Return the [X, Y] coordinate for the center point of the cell that contains the specified text.  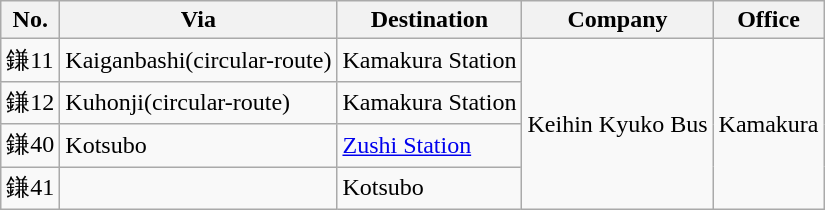
鎌11 [30, 60]
Office [768, 20]
鎌41 [30, 188]
Via [198, 20]
Kaiganbashi(circular-route) [198, 60]
Kamakura [768, 124]
No. [30, 20]
Zushi Station [430, 146]
鎌40 [30, 146]
Destination [430, 20]
Keihin Kyuko Bus [618, 124]
Kuhonji(circular-route) [198, 102]
Company [618, 20]
鎌12 [30, 102]
